Output the (x, y) coordinate of the center of the cell containing the given text.  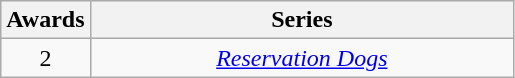
Series (302, 20)
Reservation Dogs (302, 58)
Awards (46, 20)
2 (46, 58)
